Identify which cell holds the provided text, then report its [X, Y] central coordinate. 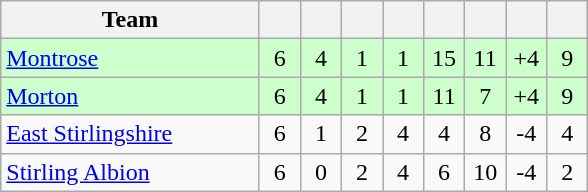
East Stirlingshire [130, 134]
Team [130, 20]
Montrose [130, 58]
Morton [130, 96]
10 [486, 172]
0 [320, 172]
7 [486, 96]
8 [486, 134]
Stirling Albion [130, 172]
15 [444, 58]
